Find where the given text appears and provide that cell's center as (X, Y) coordinate. 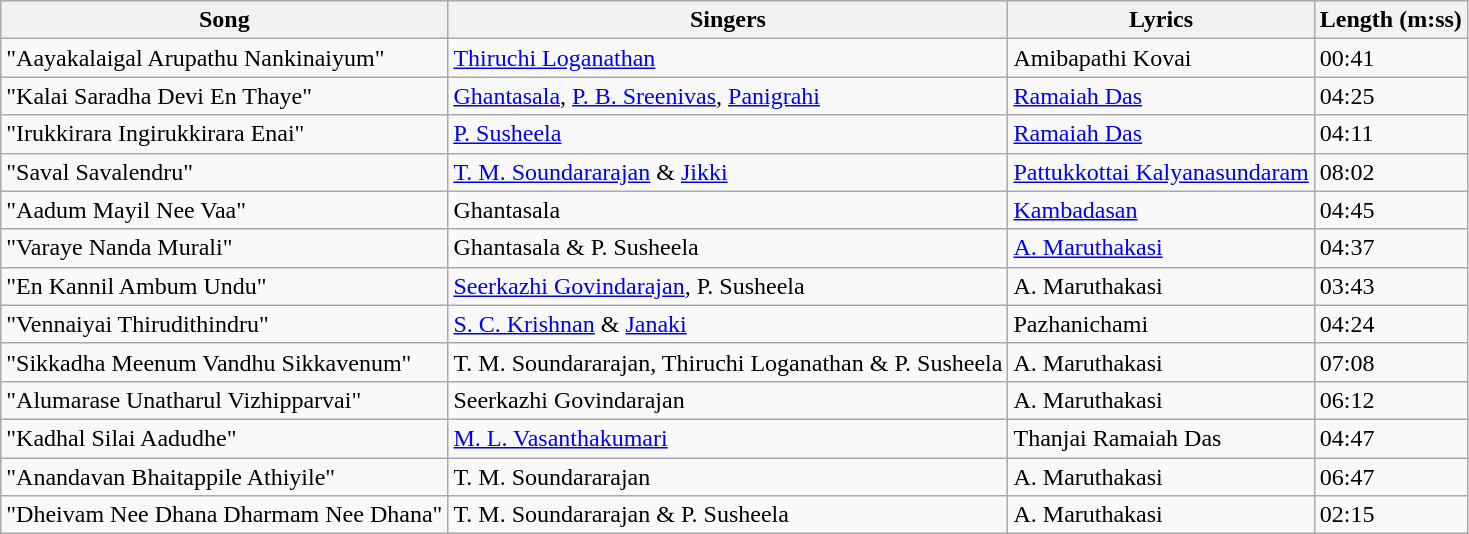
04:24 (1390, 324)
"En Kannil Ambum Undu" (224, 286)
06:47 (1390, 477)
Ghantasala & P. Susheela (728, 248)
"Aadum Mayil Nee Vaa" (224, 210)
"Kalai Saradha Devi En Thaye" (224, 96)
"Varaye Nanda Murali" (224, 248)
T. M. Soundararajan, Thiruchi Loganathan & P. Susheela (728, 362)
S. C. Krishnan & Janaki (728, 324)
04:37 (1390, 248)
08:02 (1390, 172)
Seerkazhi Govindarajan (728, 400)
Song (224, 20)
Seerkazhi Govindarajan, P. Susheela (728, 286)
"Vennaiyai Thirudithindru" (224, 324)
"Sikkadha Meenum Vandhu Sikkavenum" (224, 362)
Singers (728, 20)
07:08 (1390, 362)
"Alumarase Unatharul Vizhipparvai" (224, 400)
Thiruchi Loganathan (728, 58)
"Aayakalaigal Arupathu Nankinaiyum" (224, 58)
P. Susheela (728, 134)
Ghantasala, P. B. Sreenivas, Panigrahi (728, 96)
"Kadhal Silai Aadudhe" (224, 438)
04:11 (1390, 134)
"Saval Savalendru" (224, 172)
Pattukkottai Kalyanasundaram (1161, 172)
04:47 (1390, 438)
T. M. Soundararajan & Jikki (728, 172)
Pazhanichami (1161, 324)
Kambadasan (1161, 210)
M. L. Vasanthakumari (728, 438)
Amibapathi Kovai (1161, 58)
"Irukkirara Ingirukkirara Enai" (224, 134)
T. M. Soundararajan (728, 477)
03:43 (1390, 286)
06:12 (1390, 400)
Ghantasala (728, 210)
Length (m:ss) (1390, 20)
04:25 (1390, 96)
"Anandavan Bhaitappile Athiyile" (224, 477)
T. M. Soundararajan & P. Susheela (728, 515)
02:15 (1390, 515)
Lyrics (1161, 20)
Thanjai Ramaiah Das (1161, 438)
04:45 (1390, 210)
00:41 (1390, 58)
"Dheivam Nee Dhana Dharmam Nee Dhana" (224, 515)
